Extract the [x, y] coordinate from the center of the cell holding the provided text.  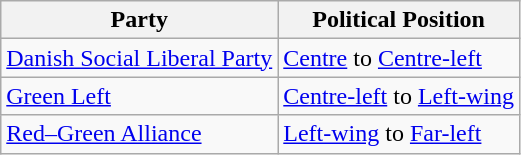
Left-wing to Far-left [399, 134]
Political Position [399, 20]
Red–Green Alliance [140, 134]
Green Left [140, 96]
Centre-left to Left-wing [399, 96]
Party [140, 20]
Centre to Centre-left [399, 58]
Danish Social Liberal Party [140, 58]
